From the cell containing the given text, extract its center point as [X, Y] coordinate. 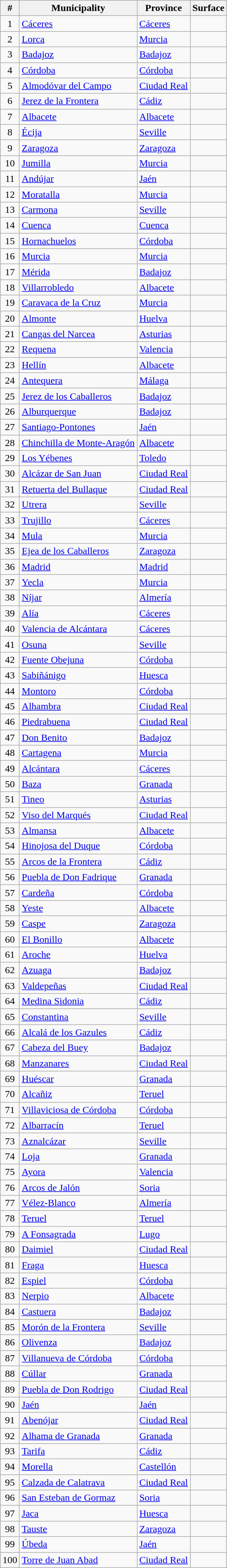
30 [10, 474]
Calzada de Calatrava [78, 1482]
Puebla de Don Fadrique [78, 877]
57 [10, 892]
Cabeza del Buey [78, 1048]
60 [10, 939]
35 [10, 551]
92 [10, 1435]
Toledo [163, 458]
Lugo [163, 1234]
48 [10, 753]
50 [10, 784]
Villanueva de Córdoba [78, 1358]
Santiago-Pontones [78, 427]
25 [10, 396]
Alcañiz [78, 1094]
Hornachuelos [78, 241]
90 [10, 1405]
13 [10, 210]
Antequera [78, 380]
2 [10, 39]
71 [10, 1110]
Yecla [78, 582]
39 [10, 613]
Castuera [78, 1312]
Aroche [78, 955]
Los Yébenes [78, 458]
12 [10, 194]
68 [10, 1063]
77 [10, 1203]
Cúllar [78, 1374]
95 [10, 1482]
Mula [78, 536]
58 [10, 908]
82 [10, 1281]
74 [10, 1156]
99 [10, 1544]
56 [10, 877]
61 [10, 955]
40 [10, 629]
Montoro [78, 691]
Chinchilla de Monte-Aragón [78, 442]
55 [10, 861]
31 [10, 489]
70 [10, 1094]
83 [10, 1296]
28 [10, 442]
Arcos de la Frontera [78, 861]
Cangas del Narcea [78, 334]
66 [10, 1032]
A Fonsagrada [78, 1234]
Almansa [78, 830]
84 [10, 1312]
72 [10, 1125]
Retuerta del Bullaque [78, 489]
Huéscar [78, 1079]
Caspe [78, 923]
76 [10, 1188]
41 [10, 644]
Vélez-Blanco [78, 1203]
Tarifa [78, 1451]
4 [10, 70]
20 [10, 318]
Province [163, 8]
65 [10, 1017]
5 [10, 86]
67 [10, 1048]
Jaca [78, 1513]
10 [10, 163]
Tauste [78, 1529]
86 [10, 1343]
80 [10, 1250]
Olivenza [78, 1343]
Arcos de Jalón [78, 1188]
78 [10, 1219]
9 [10, 148]
Don Benito [78, 738]
89 [10, 1389]
Almodóvar del Campo [78, 86]
94 [10, 1467]
Fuente Obejuna [78, 660]
Baza [78, 784]
45 [10, 707]
Abenójar [78, 1420]
Aznalcázar [78, 1141]
18 [10, 287]
49 [10, 769]
Ayora [78, 1172]
21 [10, 334]
24 [10, 380]
Tineo [78, 799]
51 [10, 799]
El Bonillo [78, 939]
Medina Sidonia [78, 1001]
# [10, 8]
Cardeña [78, 892]
Villarrobledo [78, 287]
Constantina [78, 1017]
Alcalá de los Gazules [78, 1032]
Alhama de Granada [78, 1435]
44 [10, 691]
Osuna [78, 644]
62 [10, 970]
Loja [78, 1156]
53 [10, 830]
Torre de Juan Abad [78, 1560]
46 [10, 722]
Cartagena [78, 753]
27 [10, 427]
36 [10, 567]
Alhambra [78, 707]
Manzanares [78, 1063]
22 [10, 349]
64 [10, 1001]
19 [10, 303]
17 [10, 272]
Morella [78, 1467]
Alburquerque [78, 411]
Mérida [78, 272]
Espiel [78, 1281]
15 [10, 241]
Valdepeñas [78, 986]
43 [10, 675]
Alcántara [78, 769]
33 [10, 520]
Málaga [163, 380]
42 [10, 660]
93 [10, 1451]
69 [10, 1079]
Puebla de Don Rodrigo [78, 1389]
Andújar [78, 179]
Valencia de Alcántara [78, 629]
Sabiñánigo [78, 675]
29 [10, 458]
Requena [78, 349]
81 [10, 1265]
100 [10, 1560]
Jerez de los Caballeros [78, 396]
75 [10, 1172]
59 [10, 923]
Alía [78, 613]
Trujillo [78, 520]
Azuaga [78, 970]
96 [10, 1498]
6 [10, 101]
14 [10, 225]
Hinojosa del Duque [78, 846]
91 [10, 1420]
16 [10, 256]
Castellón [163, 1467]
Hellín [78, 365]
79 [10, 1234]
7 [10, 117]
San Esteban de Gormaz [78, 1498]
Écija [78, 132]
Ejea de los Caballeros [78, 551]
34 [10, 536]
Piedrabuena [78, 722]
Morón de la Frontera [78, 1327]
87 [10, 1358]
1 [10, 24]
Yeste [78, 908]
23 [10, 365]
98 [10, 1529]
37 [10, 582]
Úbeda [78, 1544]
Nerpio [78, 1296]
Utrera [78, 505]
Alcázar de San Juan [78, 474]
Municipality [78, 8]
Albarracín [78, 1125]
Caravaca de la Cruz [78, 303]
Carmona [78, 210]
73 [10, 1141]
97 [10, 1513]
Níjar [78, 598]
Viso del Marqués [78, 815]
63 [10, 986]
Jerez de la Frontera [78, 101]
88 [10, 1374]
Moratalla [78, 194]
85 [10, 1327]
Villaviciosa de Córdoba [78, 1110]
Almonte [78, 318]
Jumilla [78, 163]
52 [10, 815]
3 [10, 55]
Lorca [78, 39]
32 [10, 505]
54 [10, 846]
8 [10, 132]
26 [10, 411]
Daimiel [78, 1250]
Fraga [78, 1265]
11 [10, 179]
Surface [209, 8]
47 [10, 738]
38 [10, 598]
